Return the [x, y] coordinate for the center point of the cell that contains the specified text.  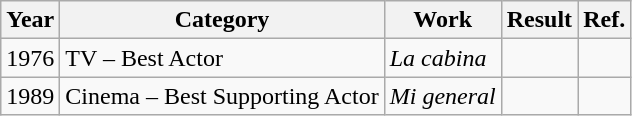
La cabina [442, 58]
Cinema – Best Supporting Actor [222, 96]
TV – Best Actor [222, 58]
Year [30, 20]
1976 [30, 58]
Ref. [604, 20]
Result [539, 20]
Mi general [442, 96]
1989 [30, 96]
Category [222, 20]
Work [442, 20]
